Identify which cell holds the provided text, then report its [X, Y] central coordinate. 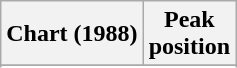
Peakposition [189, 34]
Chart (1988) [72, 34]
